Return [x, y] of the center of cell containing provided text 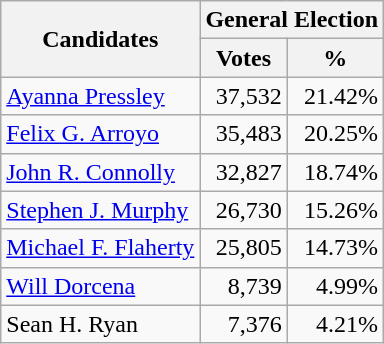
Stephen J. Murphy [100, 210]
21.42% [335, 96]
Michael F. Flaherty [100, 248]
John R. Connolly [100, 172]
14.73% [335, 248]
% [335, 58]
26,730 [244, 210]
4.99% [335, 286]
8,739 [244, 286]
18.74% [335, 172]
37,532 [244, 96]
Ayanna Pressley [100, 96]
Felix G. Arroyo [100, 134]
25,805 [244, 248]
Votes [244, 58]
4.21% [335, 324]
15.26% [335, 210]
7,376 [244, 324]
Candidates [100, 39]
35,483 [244, 134]
Will Dorcena [100, 286]
32,827 [244, 172]
Sean H. Ryan [100, 324]
General Election [292, 20]
20.25% [335, 134]
